Return the (x, y) coordinate for the center point of the cell that contains the specified text.  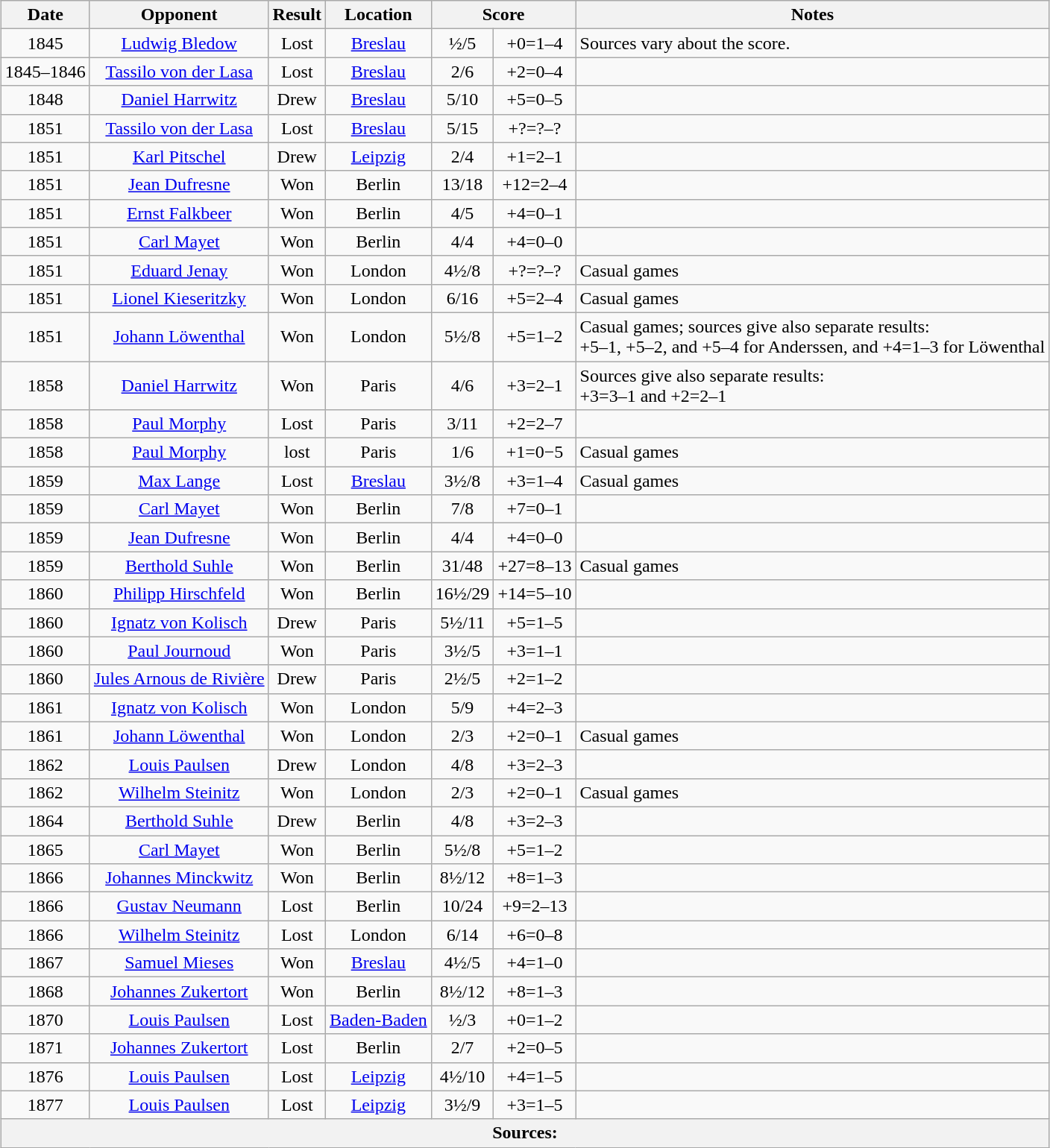
Sources vary about the score. (813, 43)
Karl Pitschel (179, 157)
Location (378, 15)
1871 (45, 1048)
5½/11 (462, 622)
lost (297, 452)
1845 (45, 43)
1845–1846 (45, 72)
+7=0–1 (535, 509)
Casual games; sources give also separate results: +5–1, +5–2, and +5–4 for Anderssen, and +4=1–3 for Löwenthal (813, 337)
2/4 (462, 157)
3½/5 (462, 651)
Ernst Falkbeer (179, 213)
4½/5 (462, 963)
+4=0–1 (535, 213)
1848 (45, 100)
6/16 (462, 298)
+5=0–5 (535, 100)
+3=2–1 (535, 385)
Lionel Kieseritzky (179, 298)
6/14 (462, 935)
1876 (45, 1076)
+1=0−5 (535, 452)
4/5 (462, 213)
4½/10 (462, 1076)
+0=1–4 (535, 43)
+2=2–7 (535, 424)
+0=1–2 (535, 1020)
Samuel Mieses (179, 963)
+3=1–1 (535, 651)
3½/9 (462, 1105)
Johannes Minckwitz (179, 878)
1870 (45, 1020)
4/6 (462, 385)
Result (297, 15)
+4=1–0 (535, 963)
Date (45, 15)
½/5 (462, 43)
+14=5–10 (535, 594)
+2=0–4 (535, 72)
31/48 (462, 566)
3½/8 (462, 481)
+2=0–5 (535, 1048)
2/6 (462, 72)
Notes (813, 15)
+3=1–4 (535, 481)
+5=2–4 (535, 298)
Jules Arnous de Rivière (179, 679)
+12=2–4 (535, 185)
Score (503, 15)
1864 (45, 821)
2/7 (462, 1048)
+27=8–13 (535, 566)
+6=0–8 (535, 935)
Max Lange (179, 481)
1868 (45, 991)
10/24 (462, 906)
+1=2–1 (535, 157)
1877 (45, 1105)
1867 (45, 963)
+4=1–5 (535, 1076)
7/8 (462, 509)
Baden-Baden (378, 1020)
13/18 (462, 185)
3/11 (462, 424)
Philipp Hirschfeld (179, 594)
+5=1–5 (535, 622)
+9=2–13 (535, 906)
5/15 (462, 128)
5/10 (462, 100)
+2=1–2 (535, 679)
Opponent (179, 15)
+3=1–5 (535, 1105)
Paul Journoud (179, 651)
4½/8 (462, 270)
Sources give also separate results: +3=3–1 and +2=2–1 (813, 385)
2½/5 (462, 679)
5/9 (462, 707)
Ludwig Bledow (179, 43)
+4=2–3 (535, 707)
Gustav Neumann (179, 906)
Eduard Jenay (179, 270)
Sources: (525, 1133)
16½/29 (462, 594)
1865 (45, 849)
1/6 (462, 452)
½/3 (462, 1020)
